Search for the cell housing the specified text and yield its (x, y) center coordinate. 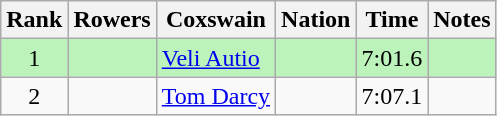
2 (34, 96)
Rowers (112, 20)
Coxswain (216, 20)
Veli Autio (216, 58)
1 (34, 58)
Time (392, 20)
Notes (462, 20)
Nation (316, 20)
Tom Darcy (216, 96)
Rank (34, 20)
7:01.6 (392, 58)
7:07.1 (392, 96)
